Provide the [X, Y] coordinate of the cell's center where the given text is located.  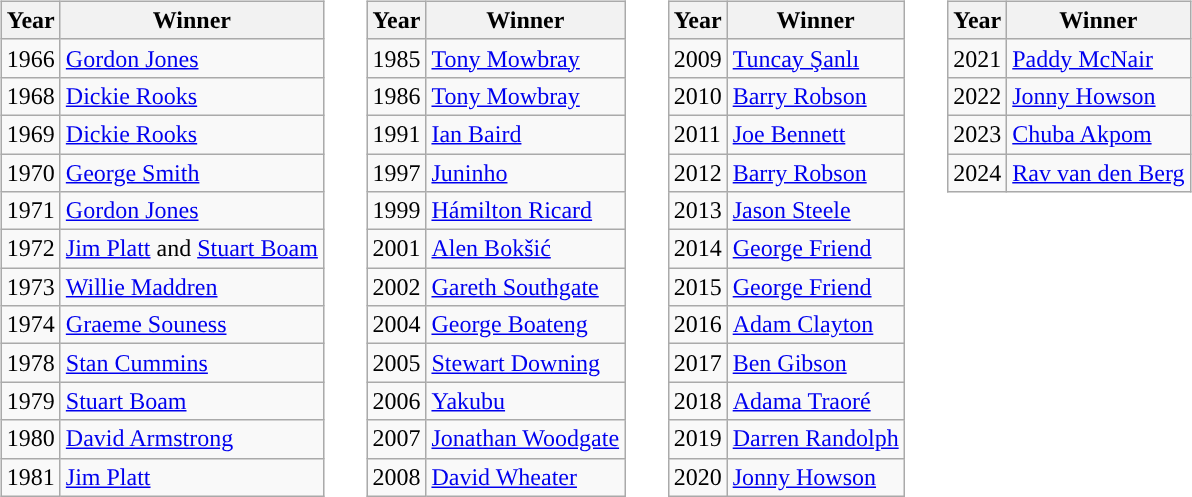
Willie Maddren [192, 287]
Gareth Southgate [526, 287]
Stuart Boam [192, 401]
2011 [698, 134]
2020 [698, 477]
Darren Randolph [816, 439]
Adama Traoré [816, 401]
2012 [698, 173]
Rav van den Berg [1098, 173]
Jason Steele [816, 211]
Ian Baird [526, 134]
1986 [396, 96]
2022 [978, 96]
Stan Cummins [192, 363]
Adam Clayton [816, 325]
1997 [396, 173]
Ben Gibson [816, 363]
Tuncay Şanlı [816, 58]
David Armstrong [192, 439]
Paddy McNair [1098, 58]
1970 [30, 173]
George Boateng [526, 325]
2009 [698, 58]
Yakubu [526, 401]
Joe Bennett [816, 134]
Jim Platt and Stuart Boam [192, 249]
Jim Platt [192, 477]
1969 [30, 134]
1968 [30, 96]
2002 [396, 287]
1981 [30, 477]
2016 [698, 325]
1966 [30, 58]
Hámilton Ricard [526, 211]
Stewart Downing [526, 363]
1978 [30, 363]
2021 [978, 58]
2001 [396, 249]
2013 [698, 211]
1973 [30, 287]
2004 [396, 325]
1999 [396, 211]
1971 [30, 211]
2024 [978, 173]
2019 [698, 439]
Alen Bokšić [526, 249]
1979 [30, 401]
2023 [978, 134]
1972 [30, 249]
Graeme Souness [192, 325]
1985 [396, 58]
2008 [396, 477]
George Smith [192, 173]
2010 [698, 96]
Juninho [526, 173]
2007 [396, 439]
1974 [30, 325]
David Wheater [526, 477]
2018 [698, 401]
2005 [396, 363]
2017 [698, 363]
2015 [698, 287]
2014 [698, 249]
1980 [30, 439]
Chuba Akpom [1098, 134]
Jonathan Woodgate [526, 439]
2006 [396, 401]
1991 [396, 134]
